Extract the [x, y] coordinate from the center of the cell holding the provided text.  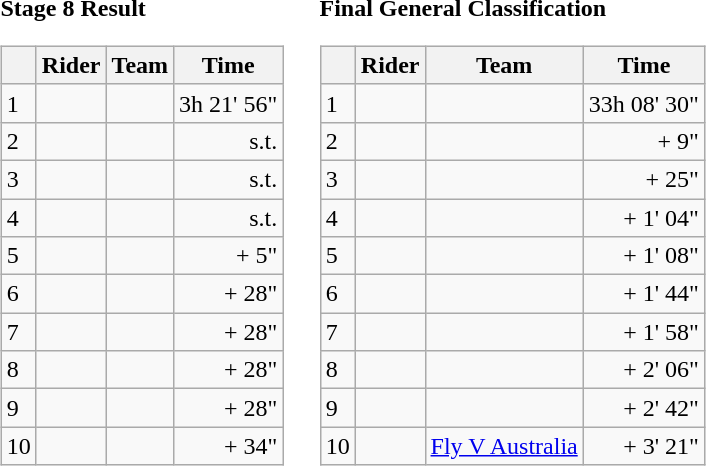
+ 1' 04" [644, 217]
+ 1' 58" [644, 332]
+ 1' 08" [644, 256]
+ 9" [644, 141]
+ 2' 42" [644, 408]
+ 3' 21" [644, 446]
+ 2' 06" [644, 370]
+ 5" [228, 256]
3h 21' 56" [228, 103]
+ 1' 44" [644, 294]
+ 34" [228, 446]
33h 08' 30" [644, 103]
+ 25" [644, 179]
Fly V Australia [504, 446]
